Extract the (x, y) coordinate from the center of the cell holding the provided text.  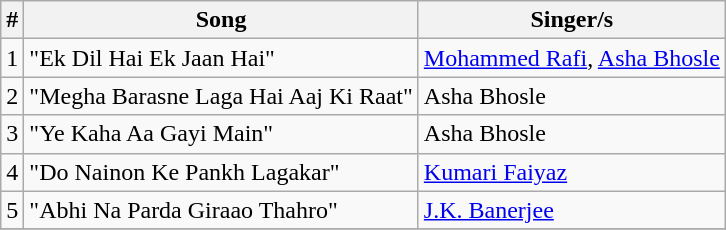
"Ye Kaha Aa Gayi Main" (222, 134)
"Megha Barasne Laga Hai Aaj Ki Raat" (222, 96)
# (12, 20)
5 (12, 210)
Kumari Faiyaz (572, 172)
4 (12, 172)
"Do Nainon Ke Pankh Lagakar" (222, 172)
Song (222, 20)
2 (12, 96)
J.K. Banerjee (572, 210)
Mohammed Rafi, Asha Bhosle (572, 58)
1 (12, 58)
"Ek Dil Hai Ek Jaan Hai" (222, 58)
3 (12, 134)
"Abhi Na Parda Giraao Thahro" (222, 210)
Singer/s (572, 20)
